Locate the cell with the specified text and output its [x, y] center coordinate. 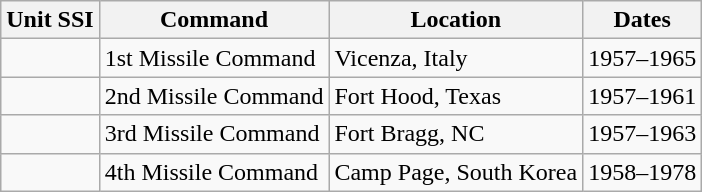
1957–1961 [642, 96]
2nd Missile Command [214, 96]
Dates [642, 20]
1st Missile Command [214, 58]
Unit SSI [50, 20]
1957–1963 [642, 134]
4th Missile Command [214, 172]
Camp Page, South Korea [456, 172]
Fort Hood, Texas [456, 96]
1957–1965 [642, 58]
Location [456, 20]
Fort Bragg, NC [456, 134]
3rd Missile Command [214, 134]
Vicenza, Italy [456, 58]
1958–1978 [642, 172]
Command [214, 20]
